Determine the [X, Y] coordinate at the center of the cell enclosing the given text.  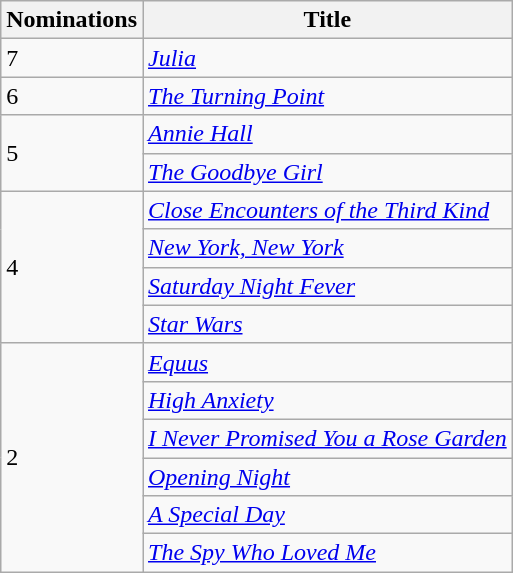
Annie Hall [327, 134]
Star Wars [327, 324]
Opening Night [327, 477]
4 [72, 267]
6 [72, 96]
The Turning Point [327, 96]
Saturday Night Fever [327, 286]
7 [72, 58]
A Special Day [327, 515]
Nominations [72, 20]
Close Encounters of the Third Kind [327, 210]
New York, New York [327, 248]
Title [327, 20]
I Never Promised You a Rose Garden [327, 438]
High Anxiety [327, 400]
2 [72, 457]
5 [72, 153]
Equus [327, 362]
The Spy Who Loved Me [327, 553]
Julia [327, 58]
The Goodbye Girl [327, 172]
